Capture the cell that displays the provided text and extract its (X, Y) central coordinate. 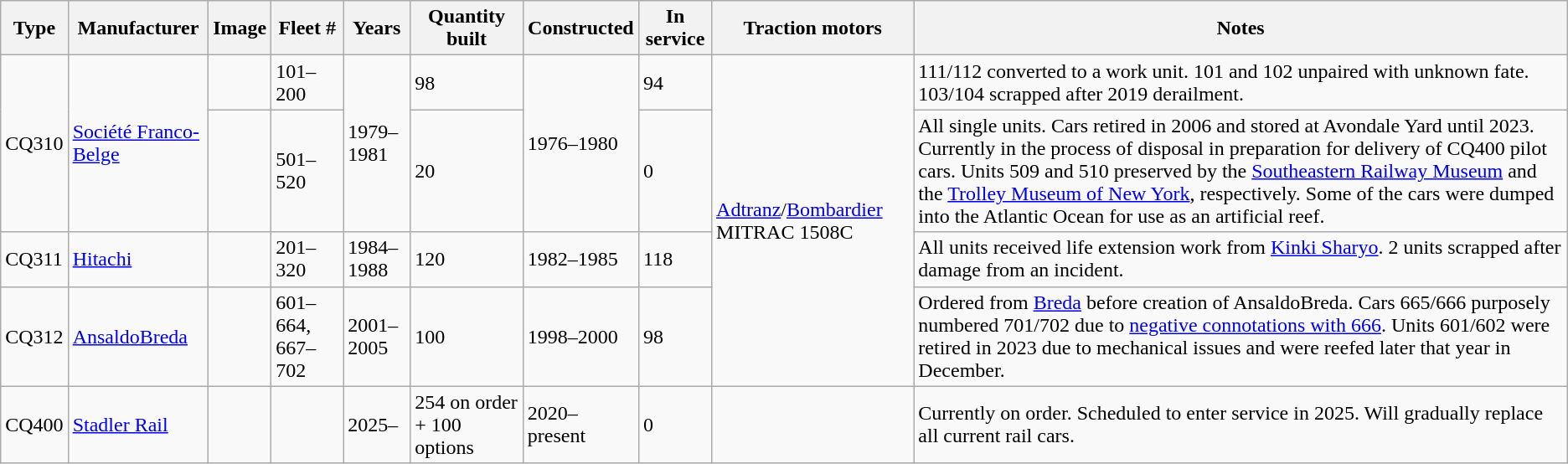
Hitachi (138, 260)
254 on order + 100 options (467, 425)
601–664, 667–702 (307, 337)
1979–1981 (377, 144)
CQ312 (34, 337)
CQ311 (34, 260)
1976–1980 (580, 144)
In service (675, 28)
Quantity built (467, 28)
Société Franco-Belge (138, 144)
Image (240, 28)
2020–present (580, 425)
1998–2000 (580, 337)
20 (467, 171)
201–320 (307, 260)
Years (377, 28)
CQ400 (34, 425)
Stadler Rail (138, 425)
1984–1988 (377, 260)
Adtranz/Bombardier MITRAC 1508C (812, 221)
118 (675, 260)
1982–1985 (580, 260)
Notes (1240, 28)
501–520 (307, 171)
Manufacturer (138, 28)
Currently on order. Scheduled to enter service in 2025. Will gradually replace all current rail cars. (1240, 425)
Type (34, 28)
CQ310 (34, 144)
All units received life extension work from Kinki Sharyo. 2 units scrapped after damage from an incident. (1240, 260)
2025– (377, 425)
111/112 converted to a work unit. 101 and 102 unpaired with unknown fate. 103/104 scrapped after 2019 derailment. (1240, 82)
Traction motors (812, 28)
120 (467, 260)
101–200 (307, 82)
Fleet # (307, 28)
100 (467, 337)
Constructed (580, 28)
2001–2005 (377, 337)
AnsaldoBreda (138, 337)
94 (675, 82)
